Extract the [X, Y] coordinate from the center of the cell holding the provided text.  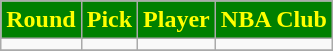
Player [177, 20]
Pick [109, 20]
Round [41, 20]
NBA Club [274, 20]
